Scan for the cell matching the given text and deliver its [X, Y] coordinate at center. 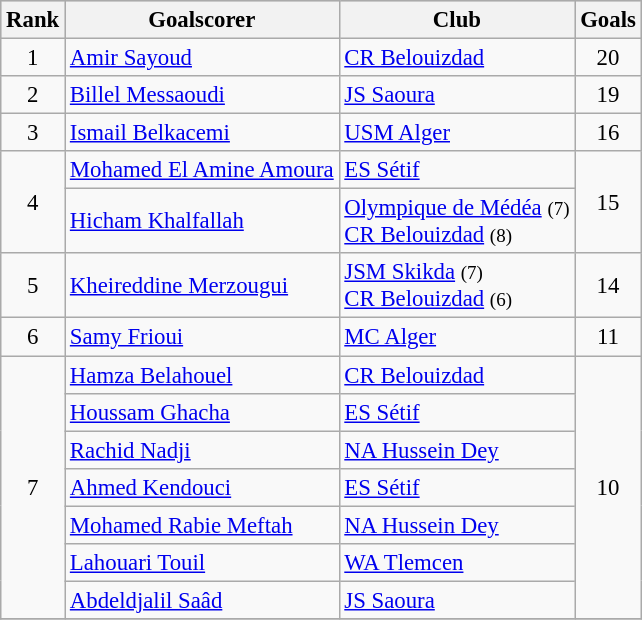
Kheireddine Merzougui [202, 286]
19 [608, 95]
Goals [608, 20]
Club [457, 20]
Amir Sayoud [202, 58]
WA Tlemcen [457, 563]
Abdeldjalil Saâd [202, 600]
10 [608, 488]
2 [33, 95]
11 [608, 337]
Rank [33, 20]
Ahmed Kendouci [202, 487]
7 [33, 488]
Rachid Nadji [202, 450]
6 [33, 337]
16 [608, 133]
Mohamed Rabie Meftah [202, 525]
3 [33, 133]
Hicham Khalfallah [202, 222]
Mohamed El Amine Amoura [202, 170]
Lahouari Touil [202, 563]
5 [33, 286]
20 [608, 58]
15 [608, 202]
Samy Frioui [202, 337]
MC Alger [457, 337]
Goalscorer [202, 20]
14 [608, 286]
Billel Messaoudi [202, 95]
Ismail Belkacemi [202, 133]
USM Alger [457, 133]
4 [33, 202]
JSM Skikda (7)CR Belouizdad (6) [457, 286]
1 [33, 58]
Olympique de Médéa (7)CR Belouizdad (8) [457, 222]
Hamza Belahouel [202, 375]
Houssam Ghacha [202, 412]
